Search for the cell housing the specified text and yield its (X, Y) center coordinate. 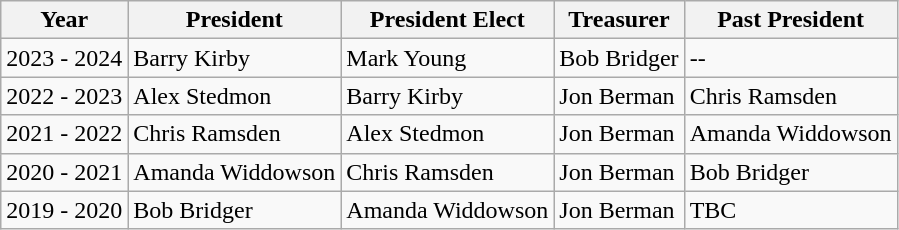
President Elect (448, 20)
Past President (790, 20)
Mark Young (448, 58)
2020 - 2021 (64, 172)
-- (790, 58)
TBC (790, 210)
President (234, 20)
2019 - 2020 (64, 210)
2021 - 2022 (64, 134)
2023 - 2024 (64, 58)
2022 - 2023 (64, 96)
Treasurer (619, 20)
Year (64, 20)
